Search for the cell housing the specified text and yield its (x, y) center coordinate. 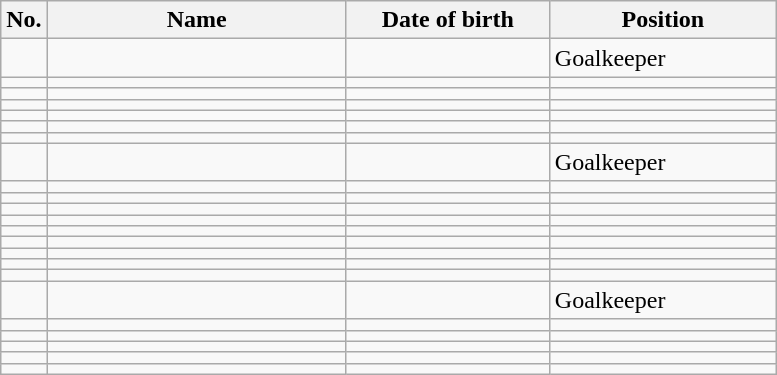
Position (662, 20)
Name (196, 20)
Date of birth (448, 20)
No. (24, 20)
